Extract the (X, Y) coordinate from the center of the cell holding the provided text.  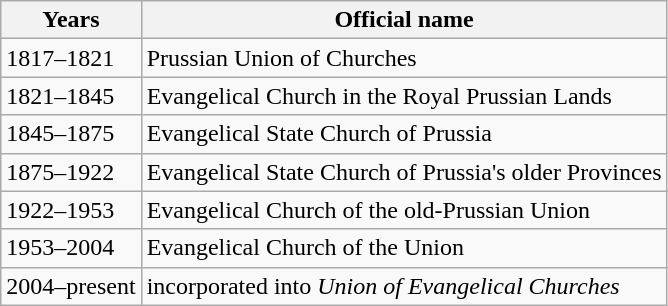
Evangelical Church of the old-Prussian Union (404, 210)
Official name (404, 20)
1845–1875 (71, 134)
Prussian Union of Churches (404, 58)
Evangelical State Church of Prussia's older Provinces (404, 172)
1922–1953 (71, 210)
Evangelical Church in the Royal Prussian Lands (404, 96)
Evangelical State Church of Prussia (404, 134)
Evangelical Church of the Union (404, 248)
Years (71, 20)
1875–1922 (71, 172)
1953–2004 (71, 248)
1821–1845 (71, 96)
2004–present (71, 286)
incorporated into Union of Evangelical Churches (404, 286)
1817–1821 (71, 58)
